Provide the [X, Y] coordinate of the cell's center where the given text is located.  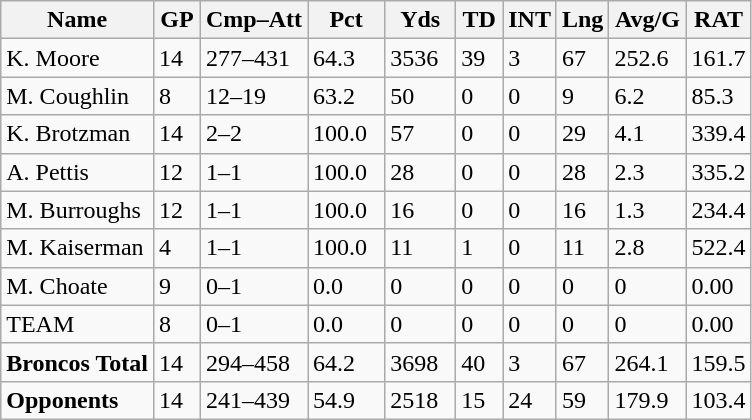
1 [480, 248]
64.3 [346, 58]
339.4 [718, 134]
179.9 [648, 400]
234.4 [718, 210]
GP [176, 20]
INT [530, 20]
39 [480, 58]
RAT [718, 20]
40 [480, 362]
85.3 [718, 96]
161.7 [718, 58]
29 [582, 134]
12–19 [254, 96]
Name [78, 20]
59 [582, 400]
A. Pettis [78, 172]
54.9 [346, 400]
2.3 [648, 172]
M. Kaiserman [78, 248]
2518 [420, 400]
M. Choate [78, 286]
264.1 [648, 362]
294–458 [254, 362]
57 [420, 134]
Cmp–Att [254, 20]
2.8 [648, 248]
15 [480, 400]
1.3 [648, 210]
TEAM [78, 324]
63.2 [346, 96]
M. Burroughs [78, 210]
Avg/G [648, 20]
6.2 [648, 96]
M. Coughlin [78, 96]
335.2 [718, 172]
Pct [346, 20]
522.4 [718, 248]
Lng [582, 20]
159.5 [718, 362]
Yds [420, 20]
4 [176, 248]
252.6 [648, 58]
277–431 [254, 58]
24 [530, 400]
Opponents [78, 400]
241–439 [254, 400]
4.1 [648, 134]
64.2 [346, 362]
103.4 [718, 400]
2–2 [254, 134]
3698 [420, 362]
3536 [420, 58]
K. Brotzman [78, 134]
K. Moore [78, 58]
Broncos Total [78, 362]
TD [480, 20]
50 [420, 96]
